Extract the [x, y] coordinate from the center of the cell holding the provided text.  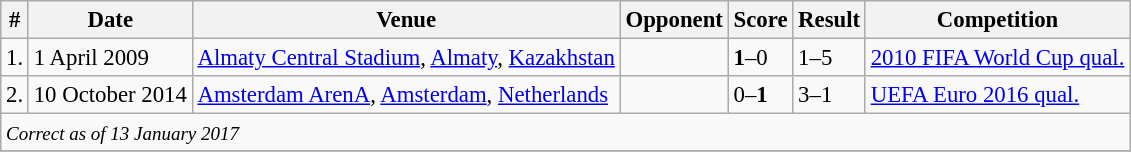
2. [15, 95]
10 October 2014 [110, 95]
2010 FIFA World Cup qual. [997, 58]
Score [760, 20]
Amsterdam ArenA, Amsterdam, Netherlands [406, 95]
Date [110, 20]
Correct as of 13 January 2017 [566, 133]
# [15, 20]
Competition [997, 20]
1–0 [760, 58]
Venue [406, 20]
1 April 2009 [110, 58]
1–5 [830, 58]
1. [15, 58]
Result [830, 20]
UEFA Euro 2016 qual. [997, 95]
0–1 [760, 95]
Opponent [674, 20]
Almaty Central Stadium, Almaty, Kazakhstan [406, 58]
3–1 [830, 95]
